Output the [x, y] coordinate of the center of the cell containing the given text.  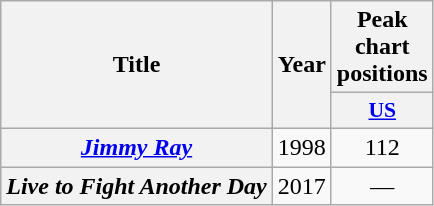
Title [137, 65]
Year [302, 65]
Jimmy Ray [137, 147]
Peak chart positions [382, 47]
Live to Fight Another Day [137, 185]
112 [382, 147]
— [382, 185]
2017 [302, 185]
US [382, 111]
1998 [302, 147]
